Find where the given text appears and provide that cell's center as [X, Y] coordinate. 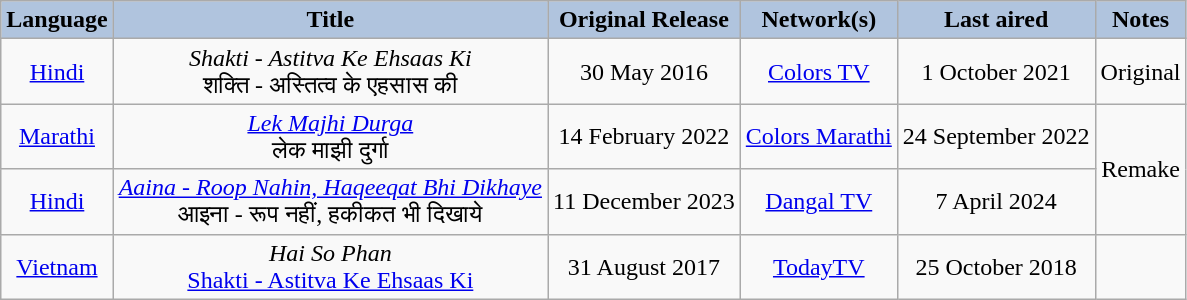
Remake [1140, 169]
Colors TV [818, 72]
Network(s) [818, 20]
Notes [1140, 20]
Last aired [996, 20]
1 October 2021 [996, 72]
31 August 2017 [644, 266]
Shakti - Astitva Ke Ehsaas Ki शक्ति - अस्तित्व के एहसास की [330, 72]
Language [57, 20]
11 December 2023 [644, 202]
Aaina - Roop Nahin, Haqeeqat Bhi Dikhaye आइना - रूप नहीं, हकीकत भी दिखाये [330, 202]
Lek Majhi Durga लेक माझी दुर्गा [330, 136]
Vietnam [57, 266]
TodayTV [818, 266]
Marathi [57, 136]
7 April 2024 [996, 202]
24 September 2022 [996, 136]
Colors Marathi [818, 136]
Dangal TV [818, 202]
Hai So Phan Shakti - Astitva Ke Ehsaas Ki [330, 266]
Original [1140, 72]
14 February 2022 [644, 136]
25 October 2018 [996, 266]
Original Release [644, 20]
30 May 2016 [644, 72]
Title [330, 20]
